For the text-containing cell, return its midpoint in (X, Y) coordinate format. 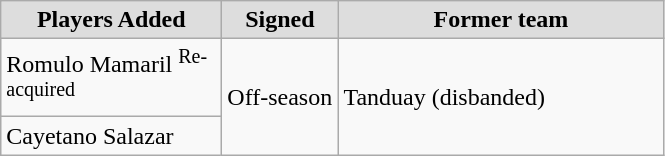
Romulo Mamaril Re-acquired (112, 78)
Tanduay (disbanded) (501, 97)
Former team (501, 20)
Cayetano Salazar (112, 136)
Players Added (112, 20)
Off-season (280, 97)
Signed (280, 20)
